Search for the cell housing the specified text and yield its [x, y] center coordinate. 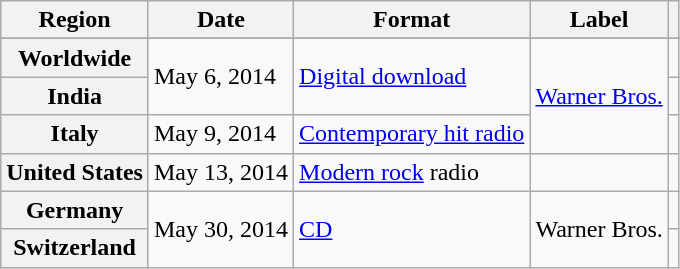
Region [75, 20]
CD [412, 229]
Digital download [412, 77]
Worldwide [75, 58]
United States [75, 172]
Date [220, 20]
May 30, 2014 [220, 229]
Format [412, 20]
India [75, 96]
Italy [75, 134]
May 13, 2014 [220, 172]
Label [599, 20]
Contemporary hit radio [412, 134]
Germany [75, 210]
Modern rock radio [412, 172]
Switzerland [75, 248]
May 9, 2014 [220, 134]
May 6, 2014 [220, 77]
